For the text-containing cell, return its midpoint in [x, y] coordinate format. 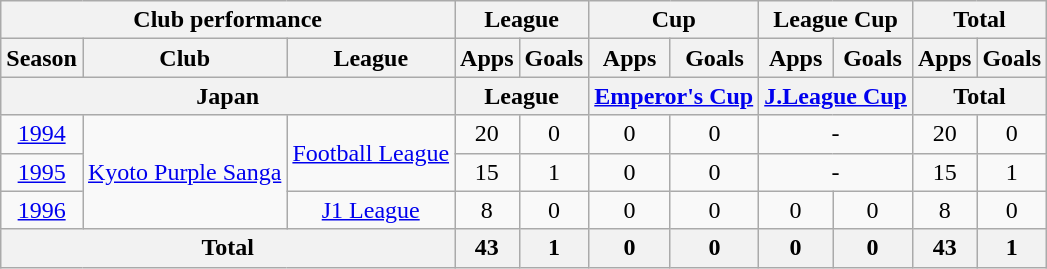
1996 [42, 210]
Kyoto Purple Sanga [184, 172]
J1 League [371, 210]
Japan [228, 96]
Club [184, 58]
Club performance [228, 20]
Football League [371, 153]
Season [42, 58]
Emperor's Cup [674, 96]
1995 [42, 172]
Cup [674, 20]
League Cup [836, 20]
1994 [42, 134]
J.League Cup [836, 96]
